Determine the (x, y) coordinate at the center of the cell enclosing the given text.  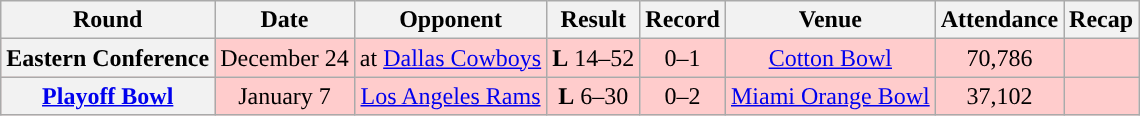
37,102 (999, 96)
Miami Orange Bowl (830, 96)
Date (285, 20)
0–1 (683, 58)
L 14–52 (594, 58)
L 6–30 (594, 96)
70,786 (999, 58)
Attendance (999, 20)
January 7 (285, 96)
Round (108, 20)
Opponent (450, 20)
Recap (1102, 20)
at Dallas Cowboys (450, 58)
Result (594, 20)
Venue (830, 20)
December 24 (285, 58)
Los Angeles Rams (450, 96)
Record (683, 20)
Playoff Bowl (108, 96)
Eastern Conference (108, 58)
Cotton Bowl (830, 58)
0–2 (683, 96)
